Pinpoint the cell where the given text exists, returning its (x, y) midpoint coordinate. 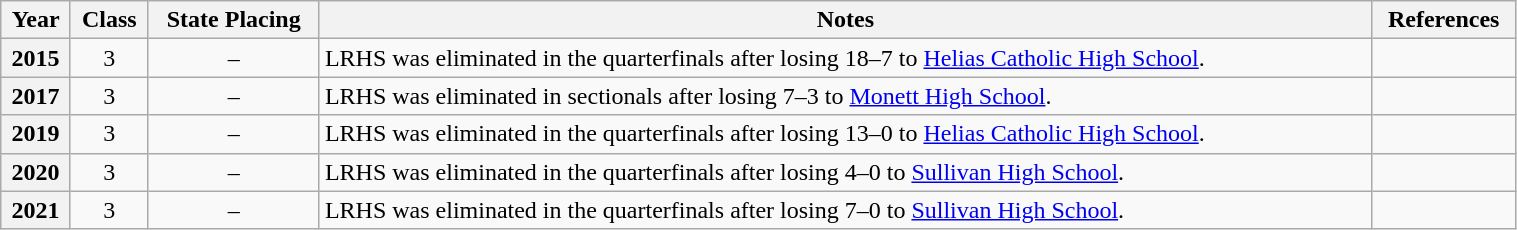
Class (109, 20)
LRHS was eliminated in sectionals after losing 7–3 to Monett High School. (845, 96)
LRHS was eliminated in the quarterfinals after losing 13–0 to Helias Catholic High School. (845, 134)
2021 (36, 210)
Year (36, 20)
Notes (845, 20)
2020 (36, 172)
State Placing (234, 20)
2019 (36, 134)
2017 (36, 96)
LRHS was eliminated in the quarterfinals after losing 18–7 to Helias Catholic High School. (845, 58)
References (1444, 20)
LRHS was eliminated in the quarterfinals after losing 7–0 to Sullivan High School. (845, 210)
LRHS was eliminated in the quarterfinals after losing 4–0 to Sullivan High School. (845, 172)
2015 (36, 58)
